Search for the cell housing the specified text and yield its (x, y) center coordinate. 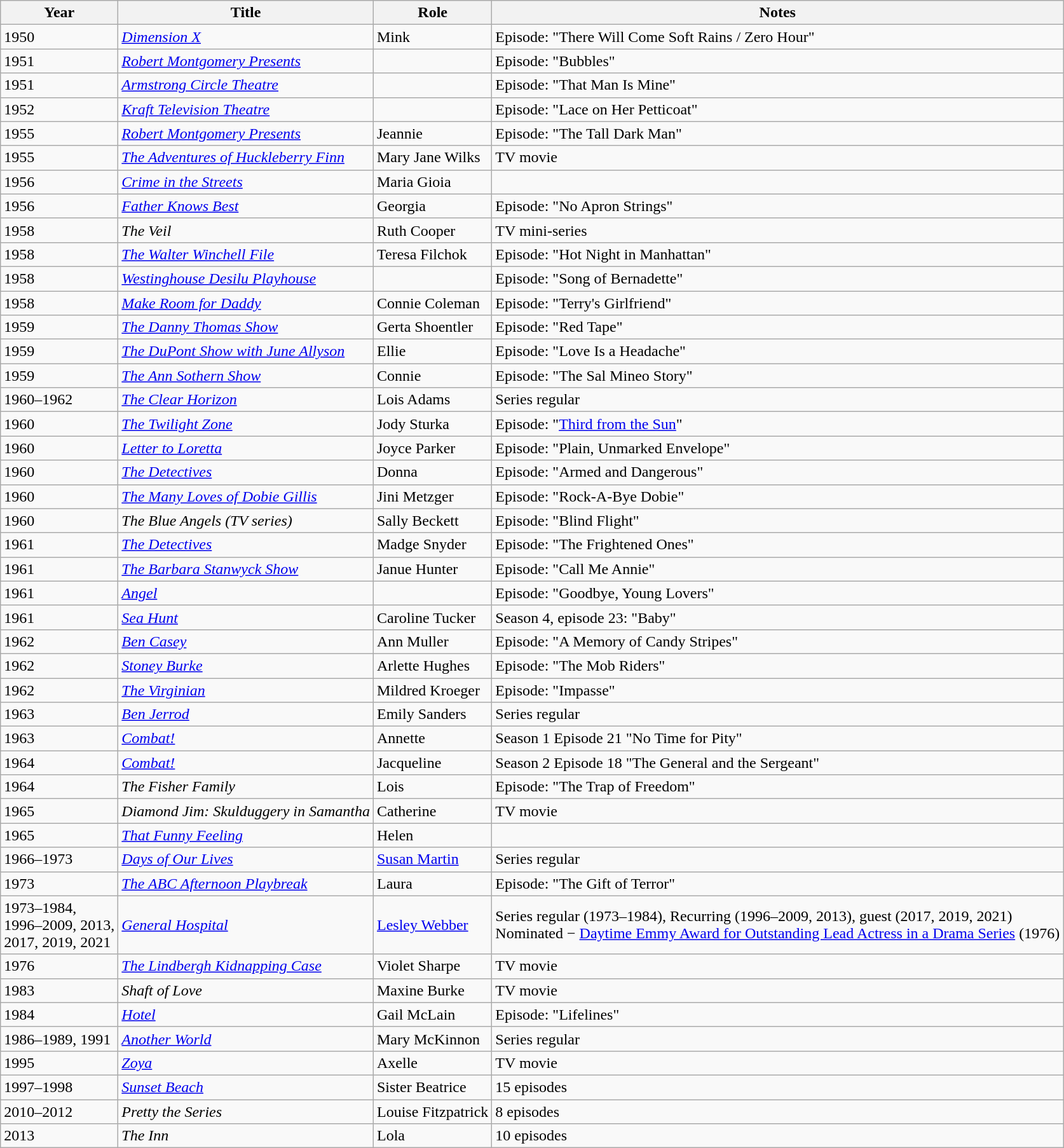
Shaft of Love (246, 990)
Susan Martin (432, 859)
Hotel (246, 1015)
Episode: "Third from the Sun" (778, 424)
The Many Loves of Dobie Gillis (246, 496)
The Adventures of Huckleberry Finn (246, 158)
Armstrong Circle Theatre (246, 85)
That Funny Feeling (246, 835)
1986–1989, 1991 (60, 1039)
Mary McKinnon (432, 1039)
The Fisher Family (246, 787)
Episode: "The Frightened Ones" (778, 545)
Janue Hunter (432, 569)
Sunset Beach (246, 1087)
Gerta Shoentler (432, 327)
Mary Jane Wilks (432, 158)
Dimension X (246, 37)
Season 2 Episode 18 "The General and the Sergeant" (778, 763)
Episode: "Hot Night in Manhattan" (778, 254)
The Walter Winchell File (246, 254)
Role (432, 13)
Episode: "The Tall Dark Man" (778, 133)
Lois (432, 787)
Season 4, episode 23: "Baby" (778, 617)
Episode: "Love Is a Headache" (778, 352)
Episode: "Red Tape" (778, 327)
Pretty the Series (246, 1112)
Ben Casey (246, 641)
Arlette Hughes (432, 666)
Gail McLain (432, 1015)
Make Room for Daddy (246, 303)
Zoya (246, 1063)
Maria Gioia (432, 182)
Helen (432, 835)
Episode: "Goodbye, Young Lovers" (778, 593)
Diamond Jim: Skulduggery in Samantha (246, 811)
TV mini-series (778, 230)
Joyce Parker (432, 448)
The Ann Sothern Show (246, 376)
Days of Our Lives (246, 859)
Episode: "The Mob Riders" (778, 666)
Ben Jerrod (246, 714)
The Veil (246, 230)
Episode: "Song of Bernadette" (778, 278)
1995 (60, 1063)
Mink (432, 37)
Lesley Webber (432, 925)
The Barbara Stanwyck Show (246, 569)
Episode: "That Man Is Mine" (778, 85)
2013 (60, 1136)
Donna (432, 472)
Episode: "Blind Flight" (778, 521)
1973 (60, 884)
1984 (60, 1015)
Westinghouse Desilu Playhouse (246, 278)
1983 (60, 990)
Episode: "Lifelines" (778, 1015)
The Blue Angels (TV series) (246, 521)
Jini Metzger (432, 496)
Title (246, 13)
Episode: "Bubbles" (778, 61)
Sally Beckett (432, 521)
Ann Muller (432, 641)
Axelle (432, 1063)
Sea Hunt (246, 617)
Episode: "The Gift of Terror" (778, 884)
Emily Sanders (432, 714)
Ruth Cooper (432, 230)
The Virginian (246, 690)
Episode: "Rock-A-Bye Dobie" (778, 496)
Violet Sharpe (432, 966)
General Hospital (246, 925)
The Twilight Zone (246, 424)
Annette (432, 739)
Episode: "Call Me Annie" (778, 569)
Crime in the Streets (246, 182)
Georgia (432, 206)
1973–1984,1996–2009, 2013,2017, 2019, 2021 (60, 925)
Episode: "The Sal Mineo Story" (778, 376)
Episode: "Impasse" (778, 690)
Jacqueline (432, 763)
Letter to Loretta (246, 448)
Season 1 Episode 21 "No Time for Pity" (778, 739)
Father Knows Best (246, 206)
Catherine (432, 811)
1966–1973 (60, 859)
Jody Sturka (432, 424)
Laura (432, 884)
1960–1962 (60, 400)
Episode: "A Memory of Candy Stripes" (778, 641)
Kraft Television Theatre (246, 109)
1976 (60, 966)
Episode: "Armed and Dangerous" (778, 472)
Notes (778, 13)
1952 (60, 109)
Another World (246, 1039)
Lola (432, 1136)
15 episodes (778, 1087)
Jeannie (432, 133)
The Clear Horizon (246, 400)
Episode: "The Trap of Freedom" (778, 787)
The DuPont Show with June Allyson (246, 352)
8 episodes (778, 1112)
The Inn (246, 1136)
Teresa Filchok (432, 254)
Episode: "There Will Come Soft Rains / Zero Hour" (778, 37)
Louise Fitzpatrick (432, 1112)
Mildred Kroeger (432, 690)
Ellie (432, 352)
Madge Snyder (432, 545)
Maxine Burke (432, 990)
Episode: "Terry's Girlfriend" (778, 303)
Stoney Burke (246, 666)
10 episodes (778, 1136)
2010–2012 (60, 1112)
Caroline Tucker (432, 617)
Episode: "Plain, Unmarked Envelope" (778, 448)
Connie Coleman (432, 303)
1950 (60, 37)
1997–1998 (60, 1087)
Sister Beatrice (432, 1087)
The Lindbergh Kidnapping Case (246, 966)
The ABC Afternoon Playbreak (246, 884)
Year (60, 13)
Lois Adams (432, 400)
Connie (432, 376)
Episode: "Lace on Her Petticoat" (778, 109)
The Danny Thomas Show (246, 327)
Angel (246, 593)
Episode: "No Apron Strings" (778, 206)
